Scan for the cell matching the given text and deliver its (x, y) coordinate at center. 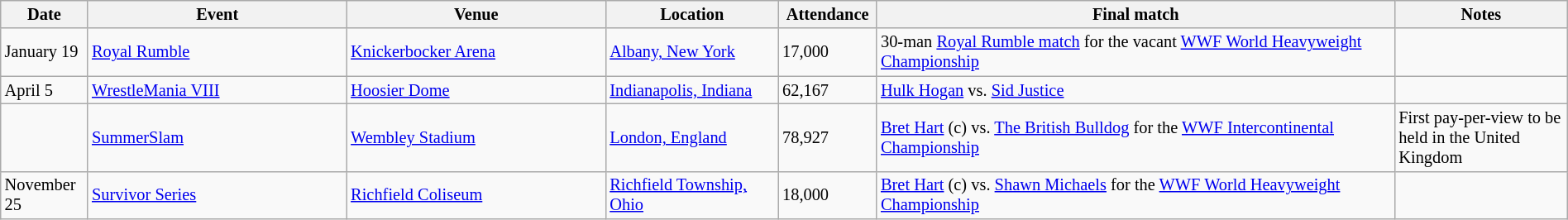
Richfield Township, Ohio (691, 195)
62,167 (827, 90)
18,000 (827, 195)
Indianapolis, Indiana (691, 90)
Hulk Hogan vs. Sid Justice (1135, 90)
November 25 (45, 195)
Date (45, 14)
30-man Royal Rumble match for the vacant WWF World Heavyweight Championship (1135, 52)
London, England (691, 137)
Location (691, 14)
January 19 (45, 52)
Bret Hart (c) vs. The British Bulldog for the WWF Intercontinental Championship (1135, 137)
SummerSlam (217, 137)
Knickerbocker Arena (476, 52)
17,000 (827, 52)
Attendance (827, 14)
Richfield Coliseum (476, 195)
Event (217, 14)
Hoosier Dome (476, 90)
Notes (1480, 14)
Final match (1135, 14)
First pay-per-view to be held in the United Kingdom (1480, 137)
April 5 (45, 90)
Venue (476, 14)
Wembley Stadium (476, 137)
Royal Rumble (217, 52)
Albany, New York (691, 52)
78,927 (827, 137)
Survivor Series (217, 195)
Bret Hart (c) vs. Shawn Michaels for the WWF World Heavyweight Championship (1135, 195)
WrestleMania VIII (217, 90)
